Determine the [X, Y] coordinate at the center of the cell enclosing the given text.  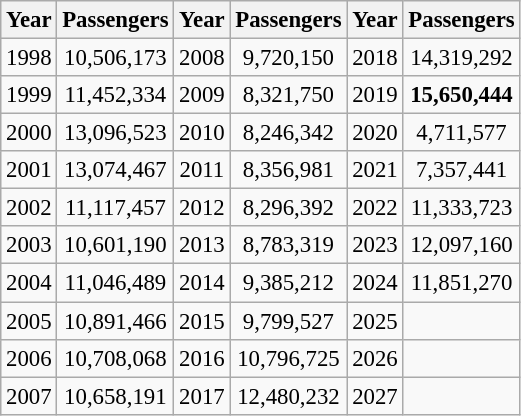
9,720,150 [288, 58]
15,650,444 [462, 95]
10,796,725 [288, 358]
11,117,457 [116, 208]
11,851,270 [462, 283]
2024 [375, 283]
11,333,723 [462, 208]
2017 [202, 396]
8,296,392 [288, 208]
2021 [375, 170]
9,799,527 [288, 321]
10,891,466 [116, 321]
2020 [375, 133]
9,385,212 [288, 283]
8,356,981 [288, 170]
8,321,750 [288, 95]
2008 [202, 58]
11,452,334 [116, 95]
2027 [375, 396]
2009 [202, 95]
12,480,232 [288, 396]
2007 [29, 396]
2014 [202, 283]
12,097,160 [462, 245]
2011 [202, 170]
2006 [29, 358]
2025 [375, 321]
1998 [29, 58]
10,658,191 [116, 396]
10,601,190 [116, 245]
2023 [375, 245]
4,711,577 [462, 133]
2000 [29, 133]
13,074,467 [116, 170]
2012 [202, 208]
2010 [202, 133]
2005 [29, 321]
2003 [29, 245]
2019 [375, 95]
2016 [202, 358]
11,046,489 [116, 283]
2002 [29, 208]
2015 [202, 321]
2004 [29, 283]
8,246,342 [288, 133]
10,506,173 [116, 58]
7,357,441 [462, 170]
2022 [375, 208]
8,783,319 [288, 245]
14,319,292 [462, 58]
2013 [202, 245]
2018 [375, 58]
1999 [29, 95]
2026 [375, 358]
10,708,068 [116, 358]
13,096,523 [116, 133]
2001 [29, 170]
